Find where the given text appears and provide that cell's center as (x, y) coordinate. 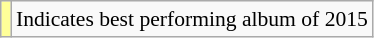
Indicates best performing album of 2015 (192, 19)
